Return the (X, Y) coordinate for the center point of the cell that contains the specified text.  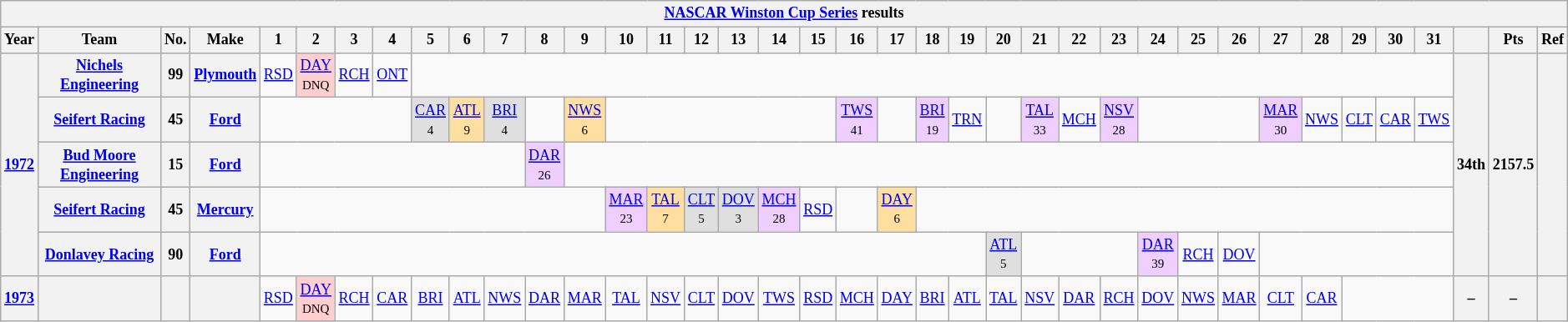
DOV 3 (738, 209)
18 (932, 40)
TRN (967, 120)
1 (279, 40)
31 (1434, 40)
ONT (392, 75)
90 (175, 254)
NWS 6 (584, 120)
2 (316, 40)
MAR 30 (1281, 120)
TAL 33 (1040, 120)
Mercury (225, 209)
DAR 39 (1158, 254)
CLT 5 (701, 209)
12 (701, 40)
Team (99, 40)
Nichels Engineering (99, 75)
30 (1395, 40)
1972 (20, 164)
19 (967, 40)
8 (544, 40)
23 (1119, 40)
Donlavey Racing (99, 254)
CAR 4 (431, 120)
9 (584, 40)
34th (1471, 164)
17 (897, 40)
DAY 6 (897, 209)
Plymouth (225, 75)
2157.5 (1513, 164)
11 (666, 40)
ATL 5 (1004, 254)
MAR 23 (626, 209)
MCH 28 (779, 209)
BRI 19 (932, 120)
Make (225, 40)
22 (1080, 40)
24 (1158, 40)
7 (504, 40)
29 (1359, 40)
DAR 26 (544, 164)
99 (175, 75)
Bud Moore Engineering (99, 164)
ATL 9 (467, 120)
TWS 41 (857, 120)
NASCAR Winston Cup Series results (784, 13)
1973 (20, 299)
6 (467, 40)
27 (1281, 40)
16 (857, 40)
4 (392, 40)
25 (1199, 40)
Pts (1513, 40)
3 (354, 40)
14 (779, 40)
20 (1004, 40)
26 (1239, 40)
Year (20, 40)
10 (626, 40)
No. (175, 40)
21 (1040, 40)
13 (738, 40)
BRI 4 (504, 120)
Ref (1553, 40)
28 (1323, 40)
5 (431, 40)
TAL 7 (666, 209)
NSV 28 (1119, 120)
DAY (897, 299)
